Return the [X, Y] coordinate for the center point of the cell that contains the specified text.  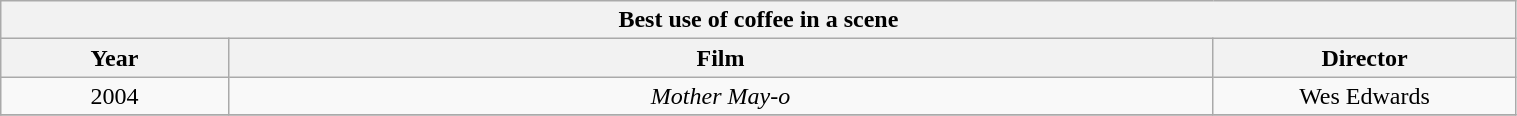
Year [114, 58]
Director [1364, 58]
Wes Edwards [1364, 96]
2004 [114, 96]
Mother May-o [720, 96]
Film [720, 58]
Best use of coffee in a scene [758, 20]
